Return the [X, Y] coordinate for the center point of the cell that contains the specified text.  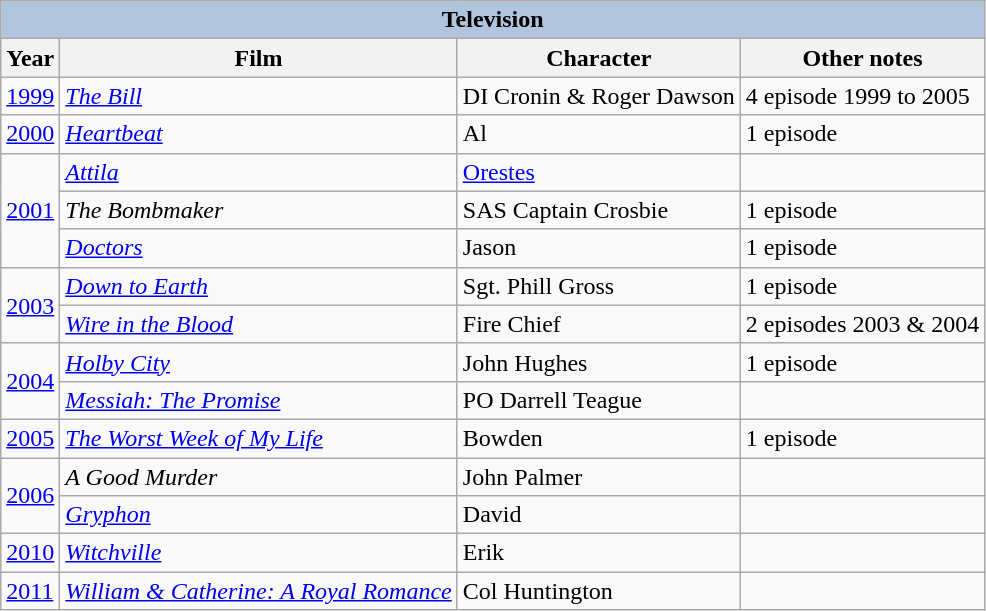
Jason [598, 248]
Messiah: The Promise [258, 400]
Doctors [258, 248]
Bowden [598, 438]
2005 [30, 438]
Attila [258, 172]
Down to Earth [258, 286]
The Bill [258, 96]
2000 [30, 134]
The Bombmaker [258, 210]
Heartbeat [258, 134]
David [598, 515]
Holby City [258, 362]
2 episodes 2003 & 2004 [862, 324]
The Worst Week of My Life [258, 438]
1999 [30, 96]
John Palmer [598, 477]
2010 [30, 553]
Gryphon [258, 515]
Wire in the Blood [258, 324]
PO Darrell Teague [598, 400]
2003 [30, 305]
2001 [30, 210]
SAS Captain Crosbie [598, 210]
Orestes [598, 172]
DI Cronin & Roger Dawson [598, 96]
Al [598, 134]
A Good Murder [258, 477]
Television [493, 20]
2004 [30, 381]
4 episode 1999 to 2005 [862, 96]
Col Huntington [598, 591]
William & Catherine: A Royal Romance [258, 591]
Witchville [258, 553]
Other notes [862, 58]
2006 [30, 496]
Film [258, 58]
Year [30, 58]
Sgt. Phill Gross [598, 286]
Character [598, 58]
Fire Chief [598, 324]
2011 [30, 591]
Erik [598, 553]
John Hughes [598, 362]
